From the cell containing the given text, extract its center point as (x, y) coordinate. 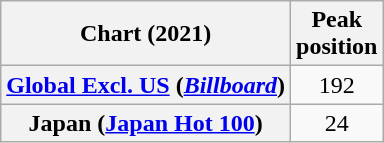
Global Excl. US (Billboard) (146, 85)
192 (337, 85)
Peakposition (337, 34)
Japan (Japan Hot 100) (146, 123)
24 (337, 123)
Chart (2021) (146, 34)
